Extract the [x, y] coordinate from the center of the cell holding the provided text.  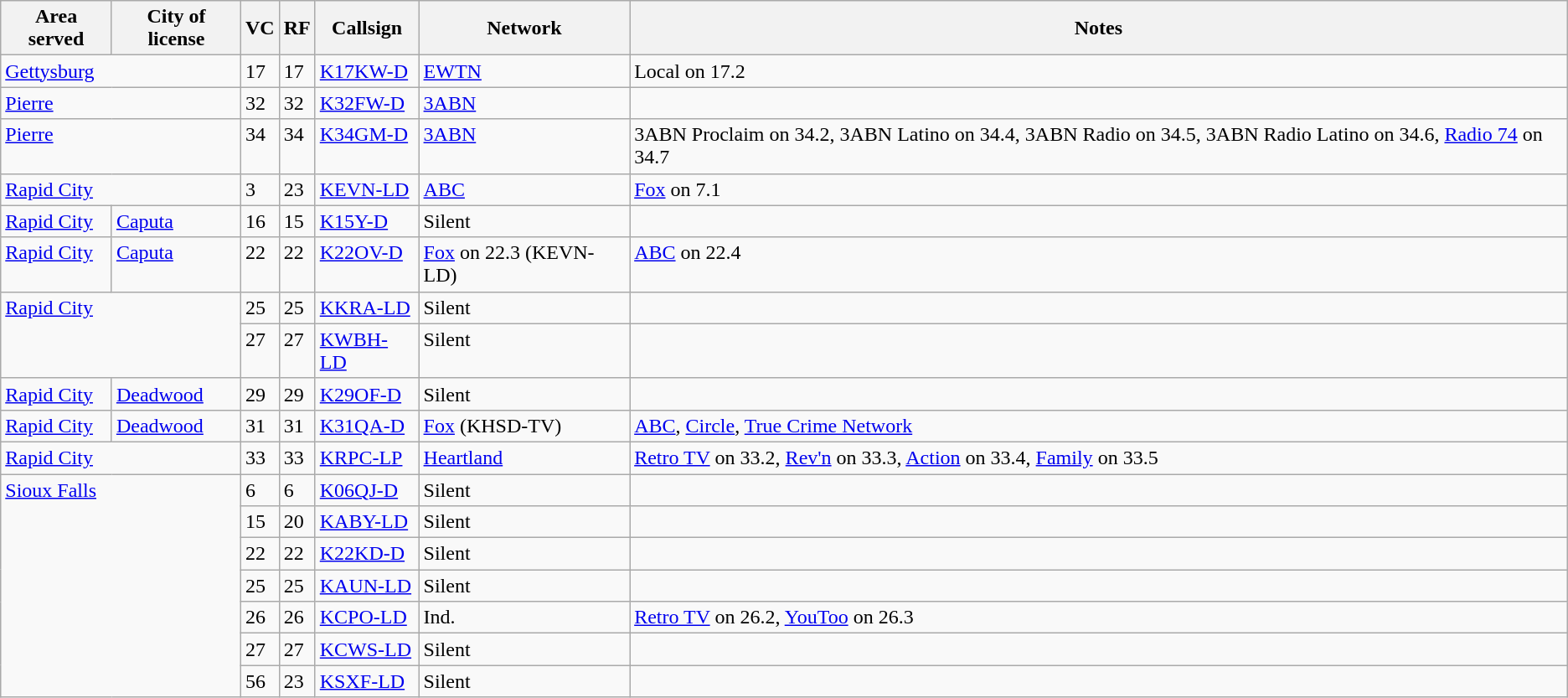
Retro TV on 33.2, Rev'n on 33.3, Action on 33.4, Family on 33.5 [1099, 458]
ABC on 22.4 [1099, 265]
Notes [1099, 28]
K29OF-D [367, 394]
Fox on 22.3 (KEVN-LD) [524, 265]
Area served [57, 28]
KEVN-LD [367, 189]
KSXF-LD [367, 681]
Local on 17.2 [1099, 71]
KKRA-LD [367, 308]
KRPC-LP [367, 458]
KAUN-LD [367, 586]
K22KD-D [367, 554]
3ABN Proclaim on 34.2, 3ABN Latino on 34.4, 3ABN Radio on 34.5, 3ABN Radio Latino on 34.6, Radio 74 on 34.7 [1099, 146]
KCWS-LD [367, 649]
Gettysburg [121, 71]
RF [297, 28]
VC [260, 28]
Retro TV on 26.2, YouToo on 26.3 [1099, 618]
K34GM-D [367, 146]
KWBH-LD [367, 350]
City of license [176, 28]
ABC [524, 189]
Ind. [524, 618]
K32FW-D [367, 103]
K06QJ-D [367, 490]
EWTN [524, 71]
56 [260, 681]
KABY-LD [367, 522]
K31QA-D [367, 426]
Fox on 7.1 [1099, 189]
K17KW-D [367, 71]
KCPO-LD [367, 618]
ABC, Circle, True Crime Network [1099, 426]
Network [524, 28]
Callsign [367, 28]
K15Y-D [367, 221]
16 [260, 221]
3 [260, 189]
20 [297, 522]
K22OV-D [367, 265]
Fox (KHSD-TV) [524, 426]
Sioux Falls [121, 586]
Heartland [524, 458]
